Scan for the cell matching the given text and deliver its (X, Y) coordinate at center. 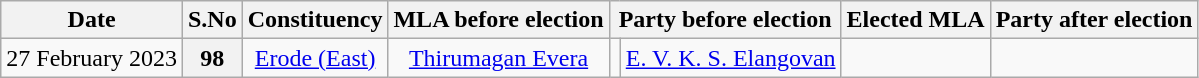
27 February 2023 (92, 58)
S.No (212, 20)
Date (92, 20)
Constituency (315, 20)
MLA before election (498, 20)
Erode (East) (315, 58)
Elected MLA (916, 20)
Party before election (725, 20)
E. V. K. S. Elangovan (730, 58)
Thirumagan Evera (498, 58)
Party after election (1094, 20)
98 (212, 58)
